Pinpoint the cell where the given text exists, returning its [x, y] midpoint coordinate. 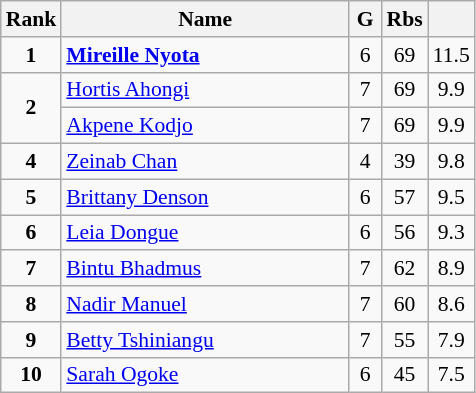
62 [405, 269]
Zeinab Chan [205, 162]
Hortis Ahongi [205, 90]
Bintu Bhadmus [205, 269]
Name [205, 19]
Sarah Ogoke [205, 375]
55 [405, 340]
8.9 [452, 269]
Rank [32, 19]
9.5 [452, 197]
G [366, 19]
39 [405, 162]
60 [405, 304]
8.6 [452, 304]
1 [32, 55]
56 [405, 233]
9.3 [452, 233]
Leia Dongue [205, 233]
7.9 [452, 340]
5 [32, 197]
9.8 [452, 162]
45 [405, 375]
2 [32, 108]
10 [32, 375]
Akpene Kodjo [205, 126]
Betty Tshiniangu [205, 340]
57 [405, 197]
7.5 [452, 375]
Brittany Denson [205, 197]
9 [32, 340]
Nadir Manuel [205, 304]
Rbs [405, 19]
Mireille Nyota [205, 55]
8 [32, 304]
11.5 [452, 55]
